From the cell containing the given text, extract its center point as (x, y) coordinate. 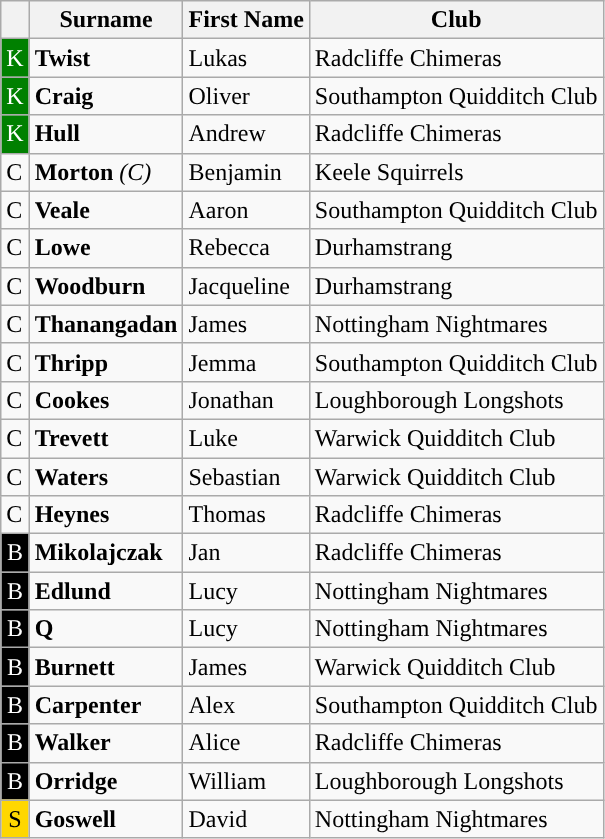
Aaron (246, 210)
Benjamin (246, 172)
Sebastian (246, 477)
Jemma (246, 362)
Hull (106, 134)
Woodburn (106, 286)
S (15, 819)
Surname (106, 20)
Mikolajczak (106, 553)
Twist (106, 58)
Thripp (106, 362)
First Name (246, 20)
Craig (106, 96)
Club (456, 20)
Q (106, 629)
Jan (246, 553)
Jacqueline (246, 286)
Goswell (106, 819)
Rebecca (246, 248)
Trevett (106, 438)
Alex (246, 705)
Keele Squirrels (456, 172)
Luke (246, 438)
Alice (246, 743)
Burnett (106, 667)
Thanangadan (106, 324)
Edlund (106, 591)
Cookes (106, 400)
Waters (106, 477)
Thomas (246, 515)
Heynes (106, 515)
Andrew (246, 134)
William (246, 781)
Oliver (246, 96)
David (246, 819)
Lowe (106, 248)
Carpenter (106, 705)
Walker (106, 743)
Orridge (106, 781)
Jonathan (246, 400)
Lukas (246, 58)
Morton (C) (106, 172)
Veale (106, 210)
